Return (X, Y) of the center of cell containing provided text 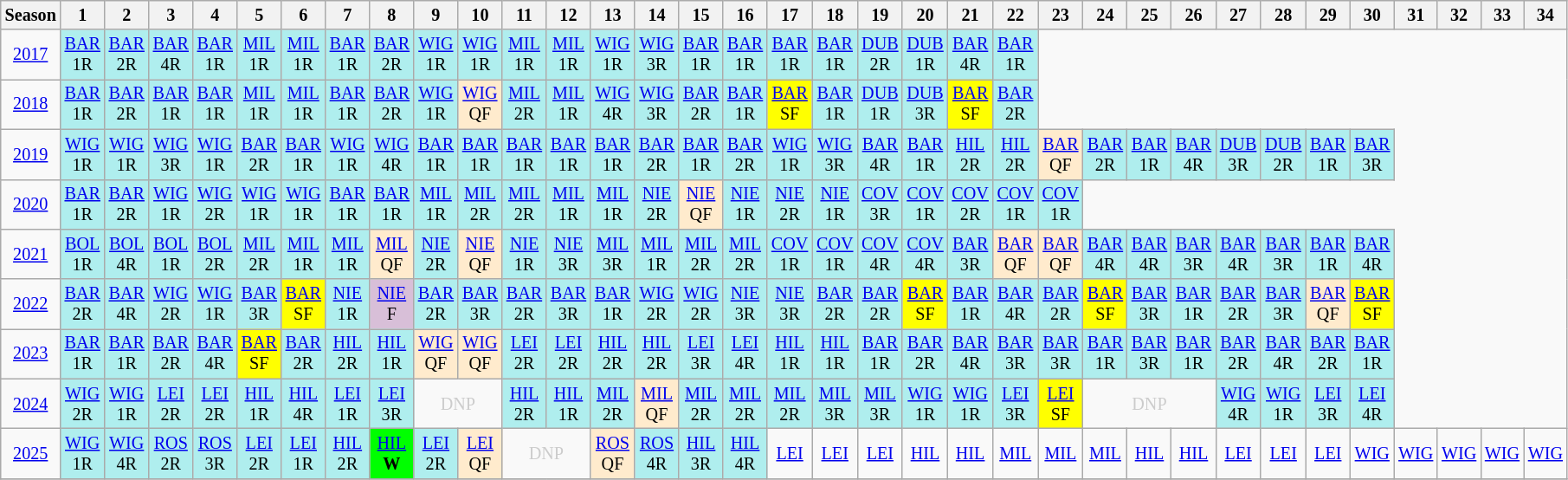
11 (525, 16)
22 (1016, 16)
15 (701, 16)
24 (1105, 16)
2019 (31, 154)
25 (1150, 16)
2023 (31, 354)
2021 (31, 255)
5 (260, 16)
13 (613, 16)
23 (1061, 16)
10 (480, 16)
7 (348, 16)
29 (1328, 16)
8 (391, 16)
2022 (31, 304)
BOL2R (215, 255)
BOL4R (126, 255)
HILW (391, 454)
28 (1283, 16)
2024 (31, 404)
Season (31, 16)
16 (745, 16)
ROS3R (215, 454)
33 (1502, 16)
ROSQF (613, 454)
2 (126, 16)
2018 (31, 105)
34 (1545, 16)
17 (790, 16)
20 (925, 16)
LEISF (1061, 404)
18 (835, 16)
2020 (31, 204)
30 (1371, 16)
26 (1193, 16)
LEIQF (480, 454)
6 (303, 16)
3 (171, 16)
2017 (31, 55)
NIEF (391, 304)
31 (1416, 16)
HIL3R (701, 454)
14 (656, 16)
19 (880, 16)
27 (1238, 16)
4 (215, 16)
32 (1459, 16)
9 (436, 16)
COV3R (880, 204)
2025 (31, 454)
1 (83, 16)
ROS4R (656, 454)
ROS2R (171, 454)
21 (971, 16)
COV2R (971, 204)
12 (568, 16)
